Search for the cell housing the specified text and yield its [x, y] center coordinate. 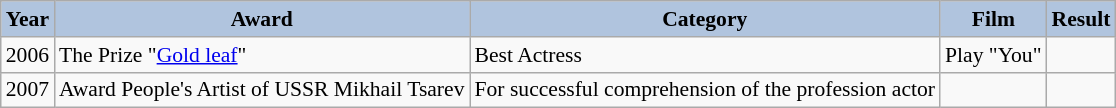
Year [28, 19]
Result [1082, 19]
Film [994, 19]
Play "You" [994, 55]
2006 [28, 55]
The Prize "Gold leaf" [262, 55]
Best Actress [706, 55]
2007 [28, 90]
For successful comprehension of the profession actor [706, 90]
Category [706, 19]
Award People's Artist of USSR Mikhail Tsarev [262, 90]
Award [262, 19]
